Determine the [x, y] coordinate at the center of the cell enclosing the given text.  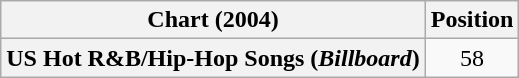
58 [472, 58]
Position [472, 20]
Chart (2004) [213, 20]
US Hot R&B/Hip-Hop Songs (Billboard) [213, 58]
